Detect which cell encompasses the target text, then output its (x, y) center coordinate. 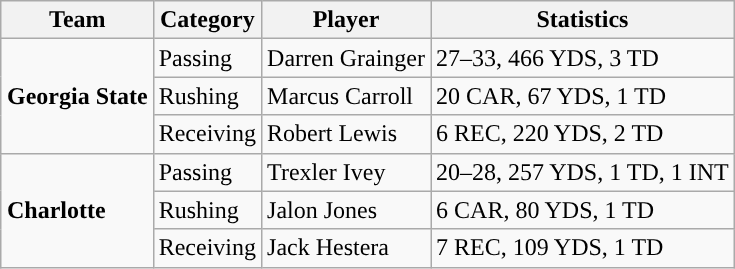
Trexler Ivey (346, 172)
Robert Lewis (346, 134)
Category (207, 20)
7 REC, 109 YDS, 1 TD (583, 248)
Charlotte (77, 210)
Georgia State (77, 96)
27–33, 466 YDS, 3 TD (583, 58)
6 REC, 220 YDS, 2 TD (583, 134)
Marcus Carroll (346, 96)
20–28, 257 YDS, 1 TD, 1 INT (583, 172)
20 CAR, 67 YDS, 1 TD (583, 96)
6 CAR, 80 YDS, 1 TD (583, 210)
Jalon Jones (346, 210)
Team (77, 20)
Jack Hestera (346, 248)
Darren Grainger (346, 58)
Player (346, 20)
Statistics (583, 20)
